Search for the cell housing the specified text and yield its (x, y) center coordinate. 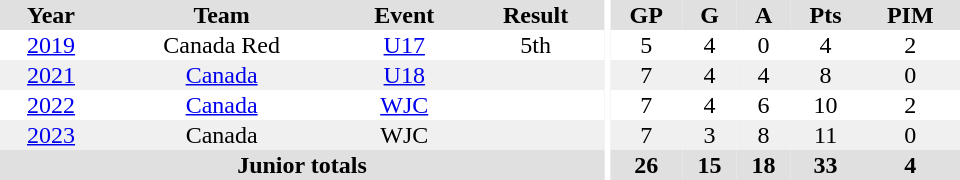
3 (710, 135)
2023 (51, 135)
Canada Red (222, 45)
11 (826, 135)
5 (646, 45)
2022 (51, 105)
PIM (910, 15)
15 (710, 165)
Year (51, 15)
33 (826, 165)
2021 (51, 75)
10 (826, 105)
G (710, 15)
Junior totals (302, 165)
Pts (826, 15)
2019 (51, 45)
Event (404, 15)
Result (536, 15)
6 (764, 105)
U17 (404, 45)
5th (536, 45)
18 (764, 165)
U18 (404, 75)
A (764, 15)
Team (222, 15)
26 (646, 165)
GP (646, 15)
